Search for the cell housing the specified text and yield its (X, Y) center coordinate. 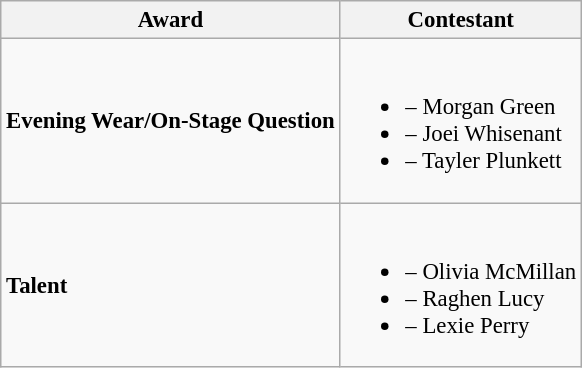
Award (170, 20)
Evening Wear/On-Stage Question (170, 121)
Talent (170, 285)
– Morgan Green – Joei Whisenant – Tayler Plunkett (460, 121)
Contestant (460, 20)
– Olivia McMillan – Raghen Lucy – Lexie Perry (460, 285)
